Find where the given text appears and provide that cell's center as [X, Y] coordinate. 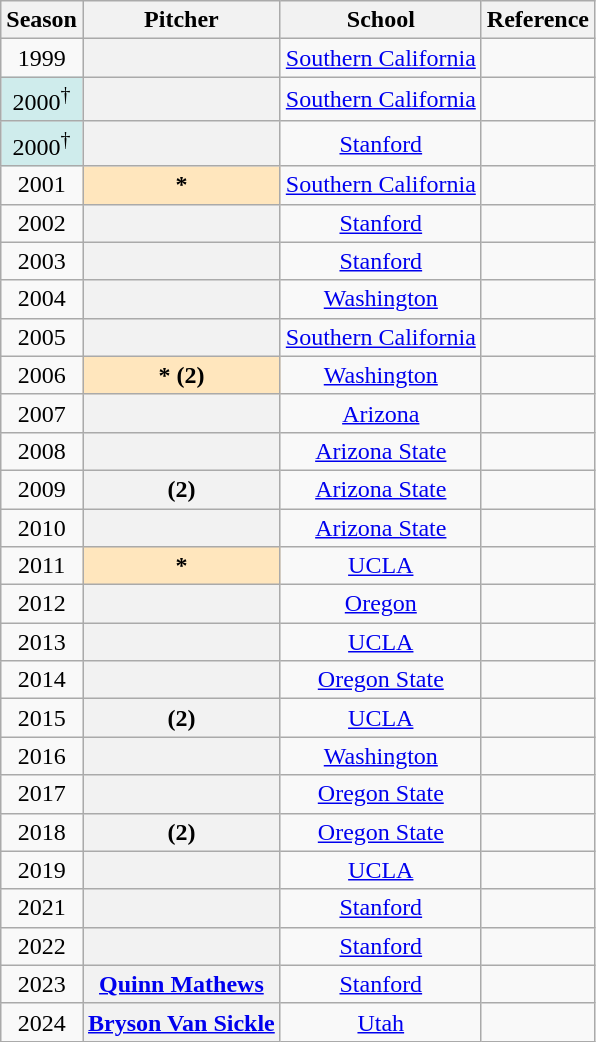
2024 [42, 1022]
2001 [42, 185]
Pitcher [181, 20]
2008 [42, 451]
2022 [42, 946]
Reference [538, 20]
2010 [42, 528]
2005 [42, 337]
Quinn Mathews [181, 984]
2018 [42, 832]
2006 [42, 375]
2003 [42, 261]
2013 [42, 642]
2014 [42, 680]
2016 [42, 756]
Utah [380, 1022]
2007 [42, 413]
2023 [42, 984]
Arizona [380, 413]
Oregon [380, 604]
2004 [42, 299]
1999 [42, 58]
2015 [42, 718]
2017 [42, 794]
2012 [42, 604]
2009 [42, 489]
2021 [42, 908]
Bryson Van Sickle [181, 1022]
School [380, 20]
2019 [42, 870]
* (2) [181, 375]
2002 [42, 223]
Season [42, 20]
2011 [42, 566]
